From the cell containing the given text, extract its center point as [x, y] coordinate. 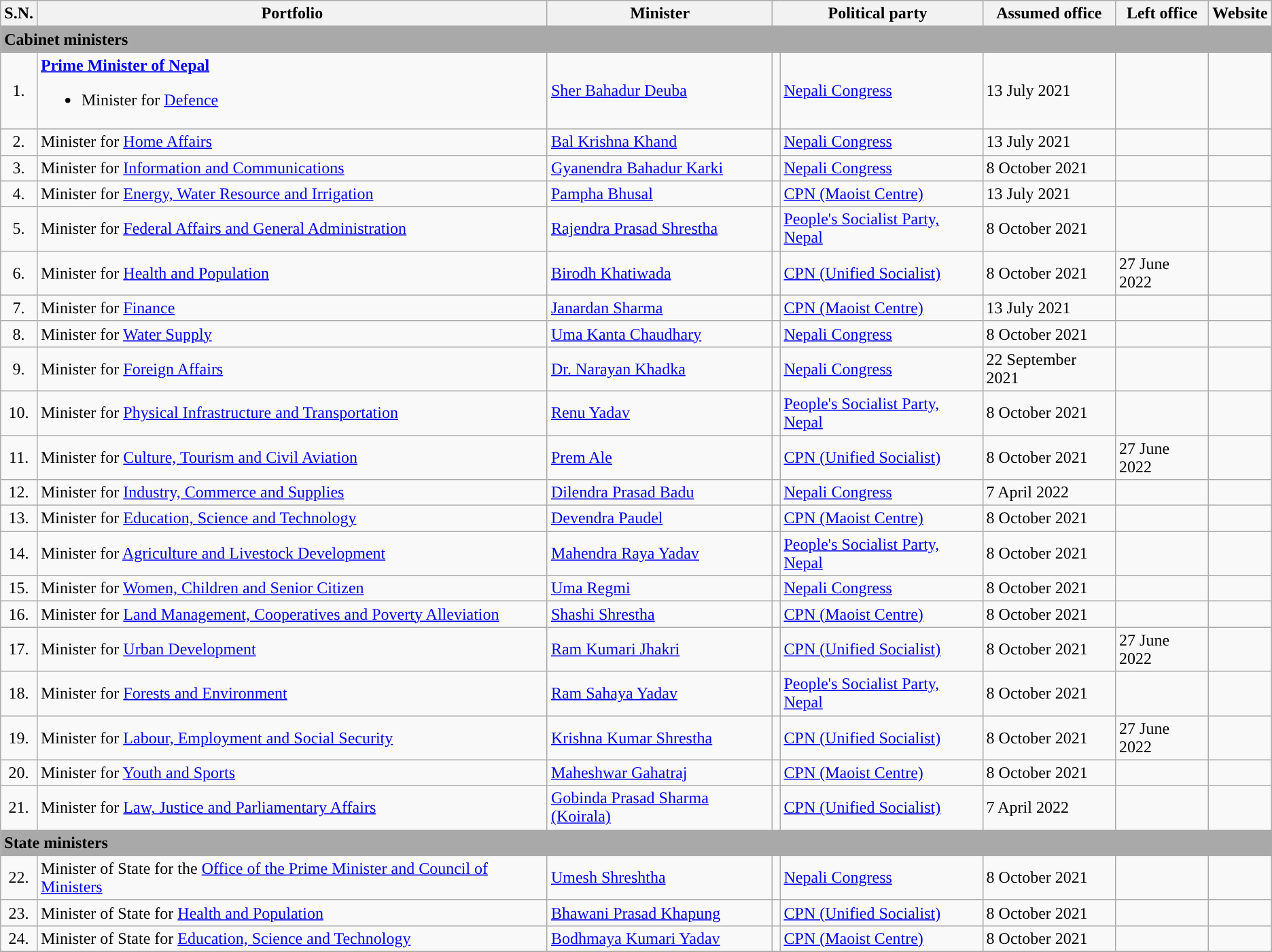
Uma Kanta Chaudhary [660, 334]
Minister for Physical Infrastructure and Transportation [292, 413]
6. [19, 273]
S.N. [19, 14]
Bhawani Prasad Khapung [660, 913]
12. [19, 493]
13. [19, 518]
Maheshwar Gahatraj [660, 773]
State ministers [636, 843]
Shashi Shrestha [660, 614]
Umesh Shreshtha [660, 878]
Minister for Water Supply [292, 334]
Krishna Kumar Shrestha [660, 738]
22 September 2021 [1049, 368]
11. [19, 457]
1. [19, 91]
Minister for Youth and Sports [292, 773]
Gobinda Prasad Sharma (Koirala) [660, 807]
Minister of State for the Office of the Prime Minister and Council of Ministers [292, 878]
4. [19, 194]
18. [19, 693]
Political party [878, 14]
17. [19, 650]
Minister for Women, Children and Senior Citizen [292, 588]
Minister for Agriculture and Livestock Development [292, 553]
Ram Kumari Jhakri [660, 650]
Minister of State for Health and Population [292, 913]
Devendra Paudel [660, 518]
Bal Krishna Khand [660, 142]
Minister [660, 14]
Website [1240, 14]
Minister for Health and Population [292, 273]
Dr. Narayan Khadka [660, 368]
Prem Ale [660, 457]
Minister for Labour, Employment and Social Security [292, 738]
19. [19, 738]
Minister of State for Education, Science and Technology [292, 938]
Minister for Finance [292, 308]
Uma Regmi [660, 588]
Ram Sahaya Yadav [660, 693]
Left office [1162, 14]
7. [19, 308]
Minister for Home Affairs [292, 142]
Minister for Forests and Environment [292, 693]
Minister for Law, Justice and Parliamentary Affairs [292, 807]
Pampha Bhusal [660, 194]
Cabinet ministers [636, 39]
23. [19, 913]
14. [19, 553]
Assumed office [1049, 14]
16. [19, 614]
Minister for Federal Affairs and General Administration [292, 228]
3. [19, 168]
Sher Bahadur Deuba [660, 91]
Minister for Information and Communications [292, 168]
Mahendra Raya Yadav [660, 553]
Minister for Urban Development [292, 650]
Birodh Khatiwada [660, 273]
9. [19, 368]
Minister for Energy, Water Resource and Irrigation [292, 194]
Minister for Culture, Tourism and Civil Aviation [292, 457]
Janardan Sharma [660, 308]
Portfolio [292, 14]
Prime Minister of NepalMinister for Defence [292, 91]
15. [19, 588]
Gyanendra Bahadur Karki [660, 168]
20. [19, 773]
Minister for Land Management, Cooperatives and Poverty Alleviation [292, 614]
Minister for Industry, Commerce and Supplies [292, 493]
8. [19, 334]
2. [19, 142]
Bodhmaya Kumari Yadav [660, 938]
Renu Yadav [660, 413]
5. [19, 228]
Dilendra Prasad Badu [660, 493]
21. [19, 807]
Minister for Foreign Affairs [292, 368]
10. [19, 413]
22. [19, 878]
24. [19, 938]
Rajendra Prasad Shrestha [660, 228]
Minister for Education, Science and Technology [292, 518]
